For the text-containing cell, return its midpoint in (X, Y) coordinate format. 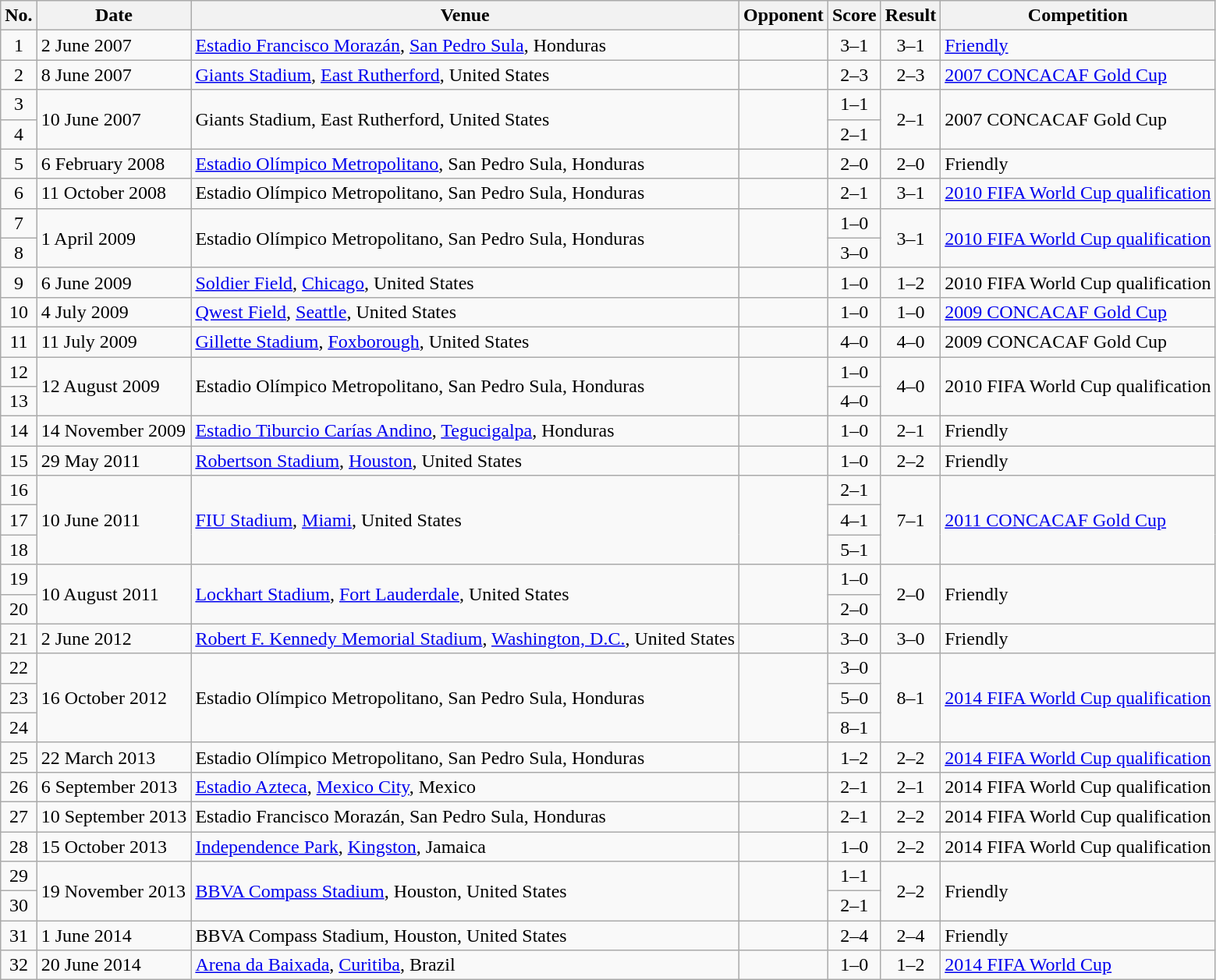
14 (19, 431)
15 October 2013 (114, 846)
6 February 2008 (114, 164)
1 (19, 45)
2 (19, 75)
19 (19, 579)
24 (19, 727)
6 (19, 193)
10 June 2007 (114, 119)
17 (19, 520)
Score (854, 16)
Gillette Stadium, Foxborough, United States (465, 341)
25 (19, 757)
1 April 2009 (114, 238)
Robert F. Kennedy Memorial Stadium, Washington, D.C., United States (465, 639)
31 (19, 936)
4–1 (854, 520)
2011 CONCACAF Gold Cup (1078, 520)
18 (19, 550)
5 (19, 164)
10 August 2011 (114, 594)
Venue (465, 16)
22 March 2013 (114, 757)
4 (19, 134)
26 (19, 787)
12 (19, 372)
5–0 (854, 698)
2 June 2012 (114, 639)
6 September 2013 (114, 787)
16 October 2012 (114, 698)
2 June 2007 (114, 45)
9 (19, 282)
Result (910, 16)
1 June 2014 (114, 936)
Robertson Stadium, Houston, United States (465, 461)
12 August 2009 (114, 387)
7–1 (910, 520)
14 November 2009 (114, 431)
5–1 (854, 550)
Competition (1078, 16)
4 July 2009 (114, 312)
10 June 2011 (114, 520)
22 (19, 668)
11 July 2009 (114, 341)
6 June 2009 (114, 282)
Independence Park, Kingston, Jamaica (465, 846)
28 (19, 846)
13 (19, 402)
30 (19, 906)
Soldier Field, Chicago, United States (465, 282)
11 October 2008 (114, 193)
20 June 2014 (114, 965)
10 September 2013 (114, 816)
8 June 2007 (114, 75)
Arena da Baixada, Curitiba, Brazil (465, 965)
10 (19, 312)
29 (19, 876)
15 (19, 461)
29 May 2011 (114, 461)
11 (19, 341)
Estadio Azteca, Mexico City, Mexico (465, 787)
32 (19, 965)
Qwest Field, Seattle, United States (465, 312)
27 (19, 816)
8 (19, 253)
Opponent (784, 16)
Lockhart Stadium, Fort Lauderdale, United States (465, 594)
23 (19, 698)
21 (19, 639)
16 (19, 490)
20 (19, 609)
No. (19, 16)
2014 FIFA World Cup (1078, 965)
3 (19, 104)
FIU Stadium, Miami, United States (465, 520)
Date (114, 16)
19 November 2013 (114, 891)
Estadio Tiburcio Carías Andino, Tegucigalpa, Honduras (465, 431)
7 (19, 223)
